From the cell containing the given text, extract its center point as [x, y] coordinate. 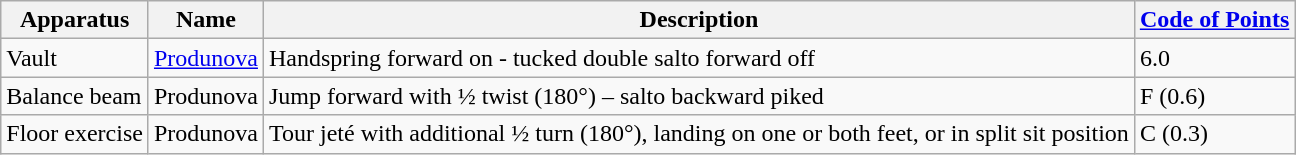
C (0.3) [1214, 134]
Description [698, 20]
F (0.6) [1214, 96]
Code of Points [1214, 20]
Apparatus [75, 20]
Name [206, 20]
Jump forward with ½ twist (180°) – salto backward piked [698, 96]
Vault [75, 58]
Handspring forward on - tucked double salto forward off [698, 58]
Balance beam [75, 96]
6.0 [1214, 58]
Floor exercise [75, 134]
Tour jeté with additional ½ turn (180°), landing on one or both feet, or in split sit position [698, 134]
